Detect which cell encompasses the target text, then output its (X, Y) center coordinate. 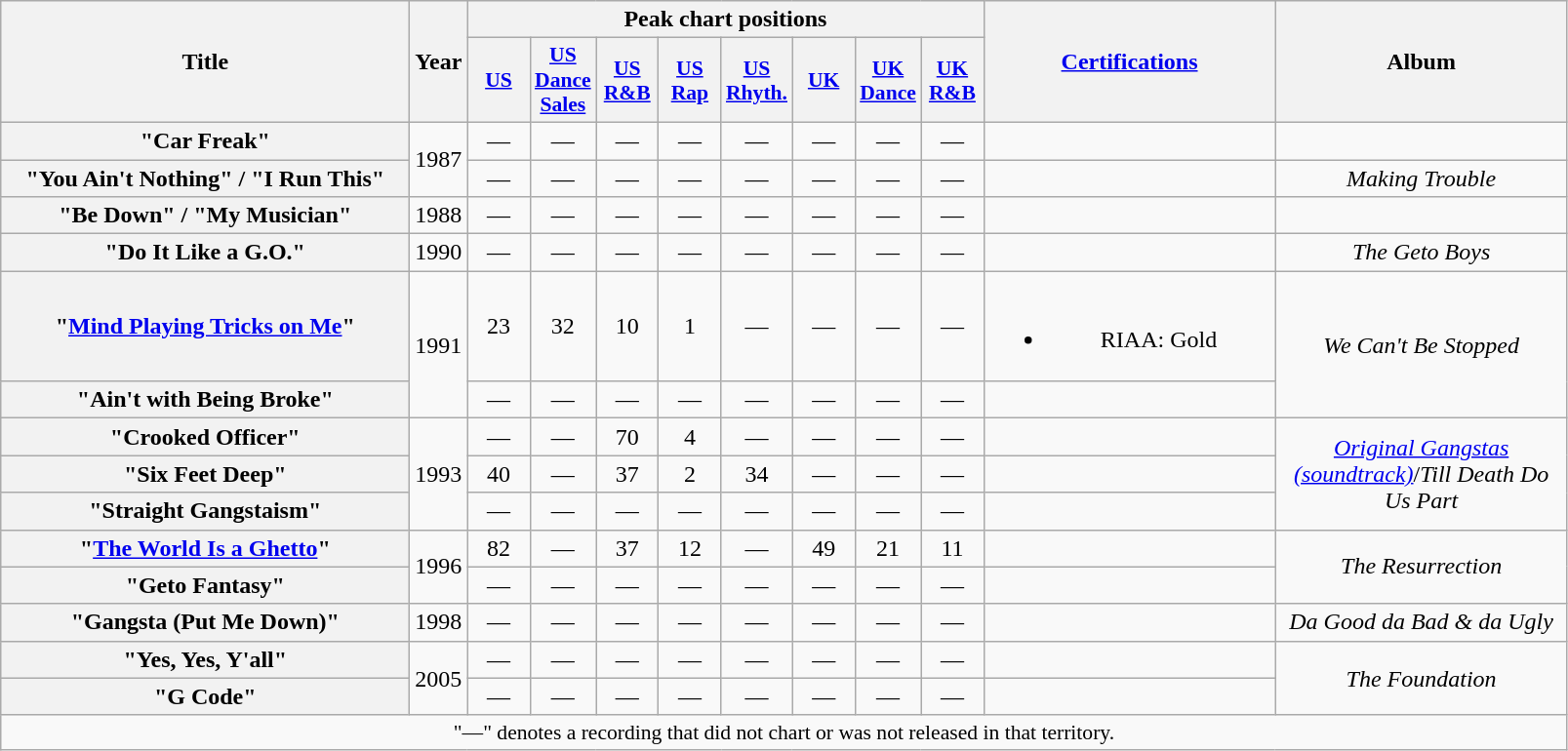
The Geto Boys (1421, 253)
34 (757, 474)
23 (499, 326)
1 (690, 326)
1990 (439, 253)
70 (627, 437)
49 (824, 548)
Da Good da Bad & da Ugly (1421, 622)
1988 (439, 216)
"—" denotes a recording that did not chart or was not released in that territory. (784, 732)
USRhyth. (757, 80)
We Can't Be Stopped (1421, 345)
1993 (439, 474)
2005 (439, 678)
RIAA: Gold (1130, 326)
Title (205, 62)
The Resurrection (1421, 567)
US (499, 80)
USR&B (627, 80)
"Mind Playing Tricks on Me" (205, 326)
11 (952, 548)
"Six Feet Deep" (205, 474)
1996 (439, 567)
"Straight Gangstaism" (205, 511)
"Yes, Yes, Y'all" (205, 659)
UK (824, 80)
"Geto Fantasy" (205, 585)
USDanceSales (563, 80)
"You Ain't Nothing" / "I Run This" (205, 178)
21 (888, 548)
The Foundation (1421, 678)
82 (499, 548)
4 (690, 437)
1987 (439, 159)
UKDance (888, 80)
Year (439, 62)
1998 (439, 622)
"Ain't with Being Broke" (205, 400)
Peak chart positions (726, 20)
2 (690, 474)
"Gangsta (Put Me Down)" (205, 622)
"Car Freak" (205, 140)
Original Gangstas (soundtrack)/Till Death Do Us Part (1421, 474)
10 (627, 326)
UKR&B (952, 80)
"Crooked Officer" (205, 437)
"Do It Like a G.O." (205, 253)
"Be Down" / "My Musician" (205, 216)
12 (690, 548)
Making Trouble (1421, 178)
Album (1421, 62)
"The World Is a Ghetto" (205, 548)
Certifications (1130, 62)
32 (563, 326)
1991 (439, 345)
40 (499, 474)
"G Code" (205, 696)
USRap (690, 80)
